Output the [x, y] coordinate of the center of the cell containing the given text.  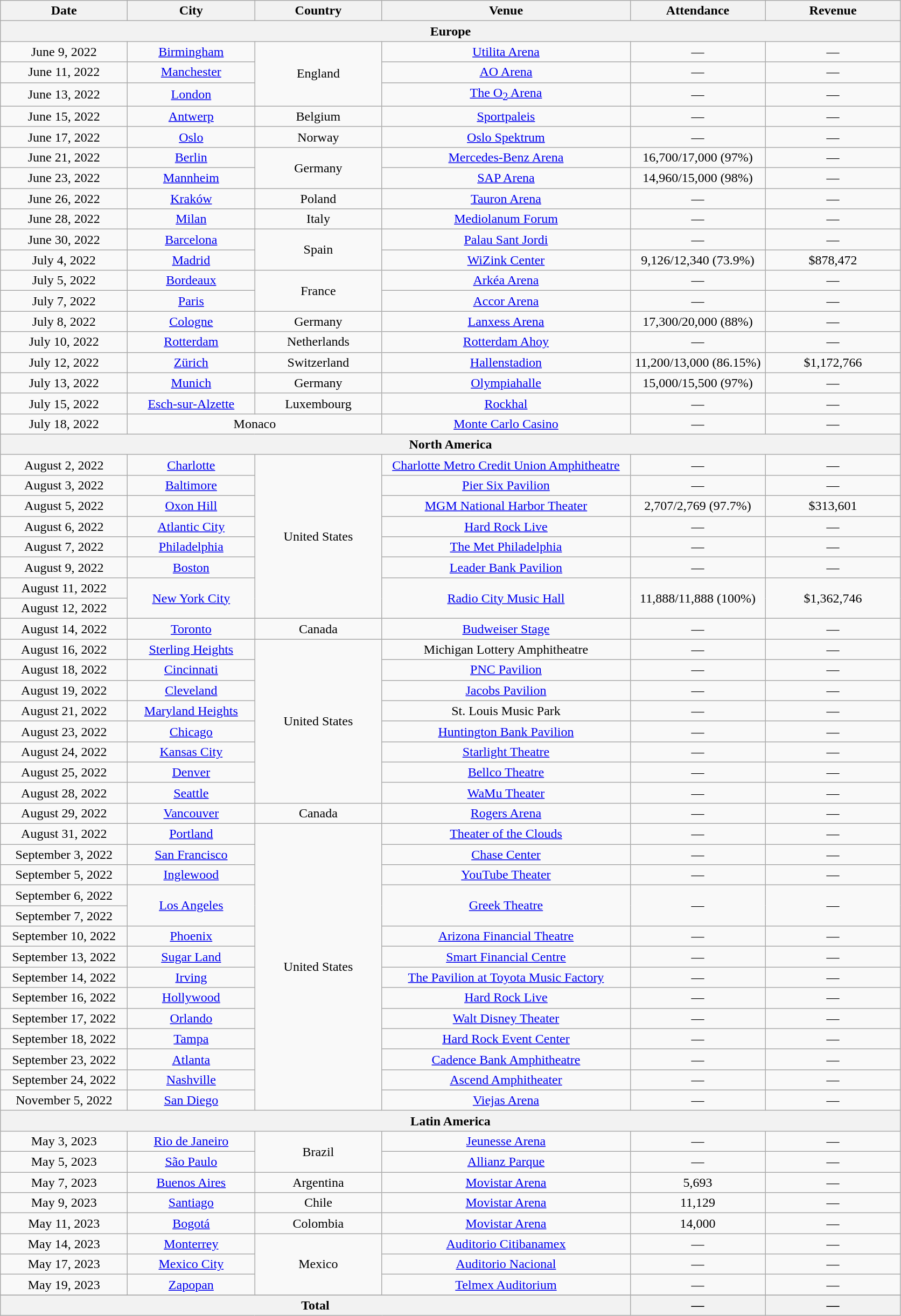
New York City [191, 598]
August 12, 2022 [64, 608]
Hard Rock Event Center [506, 1039]
SAP Arena [506, 178]
Inglewood [191, 875]
August 21, 2022 [64, 711]
August 19, 2022 [64, 690]
August 31, 2022 [64, 834]
June 11, 2022 [64, 72]
City [191, 11]
$878,472 [833, 260]
Latin America [450, 1121]
The O2 Arena [506, 94]
PNC Pavilion [506, 670]
15,000/15,500 (97%) [698, 383]
11,888/11,888 (100%) [698, 598]
Country [318, 11]
September 18, 2022 [64, 1039]
August 23, 2022 [64, 731]
August 28, 2022 [64, 793]
September 24, 2022 [64, 1080]
September 16, 2022 [64, 998]
Bogotá [191, 1223]
Revenue [833, 11]
AO Arena [506, 72]
June 23, 2022 [64, 178]
14,000 [698, 1223]
May 5, 2023 [64, 1162]
Philadelphia [191, 547]
Atlantic City [191, 527]
August 25, 2022 [64, 772]
Mannheim [191, 178]
Chile [318, 1203]
Bordeaux [191, 281]
Argentina [318, 1182]
Italy [318, 219]
September 23, 2022 [64, 1059]
Kansas City [191, 752]
16,700/17,000 (97%) [698, 157]
Cleveland [191, 690]
Allianz Parque [506, 1162]
Lanxess Arena [506, 321]
May 17, 2023 [64, 1264]
June 21, 2022 [64, 157]
17,300/20,000 (88%) [698, 321]
September 3, 2022 [64, 855]
July 12, 2022 [64, 362]
9,126/12,340 (73.9%) [698, 260]
Ascend Amphitheater [506, 1080]
Spain [318, 250]
Denver [191, 772]
August 16, 2022 [64, 649]
São Paulo [191, 1162]
Huntington Bank Pavilion [506, 731]
Rogers Arena [506, 813]
North America [450, 444]
Europe [450, 31]
September 13, 2022 [64, 957]
Charlotte Metro Credit Union Amphitheatre [506, 465]
Accor Arena [506, 301]
June 26, 2022 [64, 199]
Toronto [191, 629]
Budweiser Stage [506, 629]
Auditorio Citibanamex [506, 1244]
Phoenix [191, 936]
Boston [191, 568]
Greek Theatre [506, 906]
Poland [318, 199]
Hallenstadion [506, 362]
August 18, 2022 [64, 670]
August 24, 2022 [64, 752]
Rio de Janeiro [191, 1141]
San Diego [191, 1100]
Telmex Auditorium [506, 1285]
Baltimore [191, 485]
July 15, 2022 [64, 403]
Oxon Hill [191, 506]
May 11, 2023 [64, 1223]
San Francisco [191, 855]
August 11, 2022 [64, 588]
2,707/2,769 (97.7%) [698, 506]
September 14, 2022 [64, 977]
Sugar Land [191, 957]
July 10, 2022 [64, 342]
June 28, 2022 [64, 219]
August 5, 2022 [64, 506]
The Met Philadelphia [506, 547]
Cincinnati [191, 670]
Auditorio Nacional [506, 1264]
Milan [191, 219]
$1,362,746 [833, 598]
Radio City Music Hall [506, 598]
August 2, 2022 [64, 465]
Mexico [318, 1264]
St. Louis Music Park [506, 711]
Jacobs Pavilion [506, 690]
Monaco [255, 424]
Barcelona [191, 240]
Tauron Arena [506, 199]
Arizona Financial Theatre [506, 936]
Orlando [191, 1018]
Mexico City [191, 1264]
WaMu Theater [506, 793]
Chase Center [506, 855]
Manchester [191, 72]
Brazil [318, 1151]
Hollywood [191, 998]
Michigan Lottery Amphitheatre [506, 649]
Leader Bank Pavilion [506, 568]
Tampa [191, 1039]
June 15, 2022 [64, 116]
Atlanta [191, 1059]
July 13, 2022 [64, 383]
May 7, 2023 [64, 1182]
Sportpaleis [506, 116]
May 3, 2023 [64, 1141]
Luxembourg [318, 403]
Maryland Heights [191, 711]
May 19, 2023 [64, 1285]
Los Angeles [191, 906]
Zürich [191, 362]
Madrid [191, 260]
Nashville [191, 1080]
Mediolanum Forum [506, 219]
May 14, 2023 [64, 1244]
Utilita Arena [506, 52]
Starlight Theatre [506, 752]
Venue [506, 11]
11,129 [698, 1203]
Buenos Aires [191, 1182]
Seattle [191, 793]
England [318, 74]
June 9, 2022 [64, 52]
June 13, 2022 [64, 94]
Rockhal [506, 403]
Palau Sant Jordi [506, 240]
Olympiahalle [506, 383]
Viejas Arena [506, 1100]
Monterrey [191, 1244]
Total [316, 1305]
June 30, 2022 [64, 240]
Cadence Bank Amphitheatre [506, 1059]
London [191, 94]
September 7, 2022 [64, 916]
Jeunesse Arena [506, 1141]
Esch-sur-Alzette [191, 403]
Belgium [318, 116]
The Pavilion at Toyota Music Factory [506, 977]
July 5, 2022 [64, 281]
Attendance [698, 11]
July 7, 2022 [64, 301]
July 18, 2022 [64, 424]
Pier Six Pavilion [506, 485]
August 14, 2022 [64, 629]
WiZink Center [506, 260]
Vancouver [191, 813]
Charlotte [191, 465]
Arkéa Arena [506, 281]
Irving [191, 977]
Monte Carlo Casino [506, 424]
Smart Financial Centre [506, 957]
MGM National Harbor Theater [506, 506]
Munich [191, 383]
Walt Disney Theater [506, 1018]
Sterling Heights [191, 649]
Kraków [191, 199]
YouTube Theater [506, 875]
August 7, 2022 [64, 547]
Zapopan [191, 1285]
Oslo Spektrum [506, 137]
Bellco Theatre [506, 772]
Oslo [191, 137]
Paris [191, 301]
Mercedes-Benz Arena [506, 157]
11,200/13,000 (86.15%) [698, 362]
Rotterdam Ahoy [506, 342]
France [318, 291]
August 9, 2022 [64, 568]
July 8, 2022 [64, 321]
June 17, 2022 [64, 137]
Switzerland [318, 362]
September 10, 2022 [64, 936]
Netherlands [318, 342]
September 17, 2022 [64, 1018]
14,960/15,000 (98%) [698, 178]
Date [64, 11]
Chicago [191, 731]
Santiago [191, 1203]
Rotterdam [191, 342]
July 4, 2022 [64, 260]
Berlin [191, 157]
August 29, 2022 [64, 813]
May 9, 2023 [64, 1203]
Cologne [191, 321]
August 6, 2022 [64, 527]
Portland [191, 834]
September 6, 2022 [64, 895]
Antwerp [191, 116]
Theater of the Clouds [506, 834]
November 5, 2022 [64, 1100]
$313,601 [833, 506]
5,693 [698, 1182]
September 5, 2022 [64, 875]
Colombia [318, 1223]
Birmingham [191, 52]
$1,172,766 [833, 362]
August 3, 2022 [64, 485]
Norway [318, 137]
